For the text-containing cell, return its midpoint in (X, Y) coordinate format. 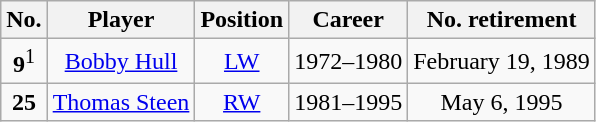
Position (242, 20)
1981–1995 (348, 102)
No. (24, 20)
RW (242, 102)
1972–1980 (348, 62)
Career (348, 20)
25 (24, 102)
Bobby Hull (121, 62)
Player (121, 20)
Thomas Steen (121, 102)
91 (24, 62)
May 6, 1995 (502, 102)
LW (242, 62)
February 19, 1989 (502, 62)
No. retirement (502, 20)
